Return the (x, y) coordinate for the center point of the cell that contains the specified text.  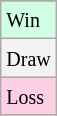
Loss (28, 96)
Draw (28, 58)
Win (28, 20)
